Search for the cell housing the specified text and yield its (X, Y) center coordinate. 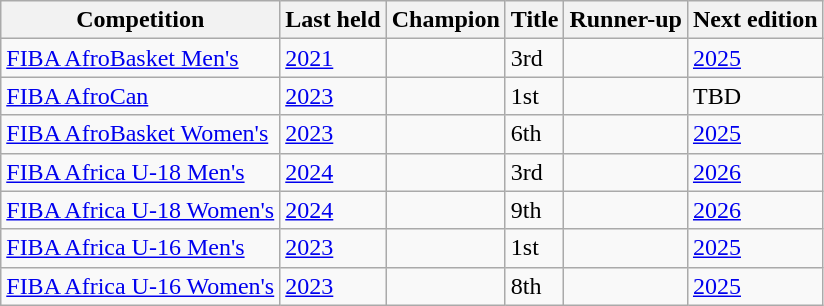
FIBA AfroCan (140, 96)
6th (534, 134)
Competition (140, 20)
Runner-up (626, 20)
FIBA AfroBasket Women's (140, 134)
Next edition (755, 20)
8th (534, 286)
Last held (333, 20)
FIBA Africa U-16 Men's (140, 248)
9th (534, 210)
2021 (333, 58)
Title (534, 20)
FIBA Africa U-18 Women's (140, 210)
FIBA Africa U-18 Men's (140, 172)
TBD (755, 96)
FIBA AfroBasket Men's (140, 58)
Champion (446, 20)
FIBA Africa U-16 Women's (140, 286)
